Determine the [X, Y] coordinate at the center of the cell enclosing the given text.  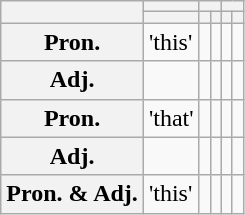
Pron. & Adj. [72, 194]
'that' [171, 118]
